Detect which cell encompasses the target text, then output its (X, Y) center coordinate. 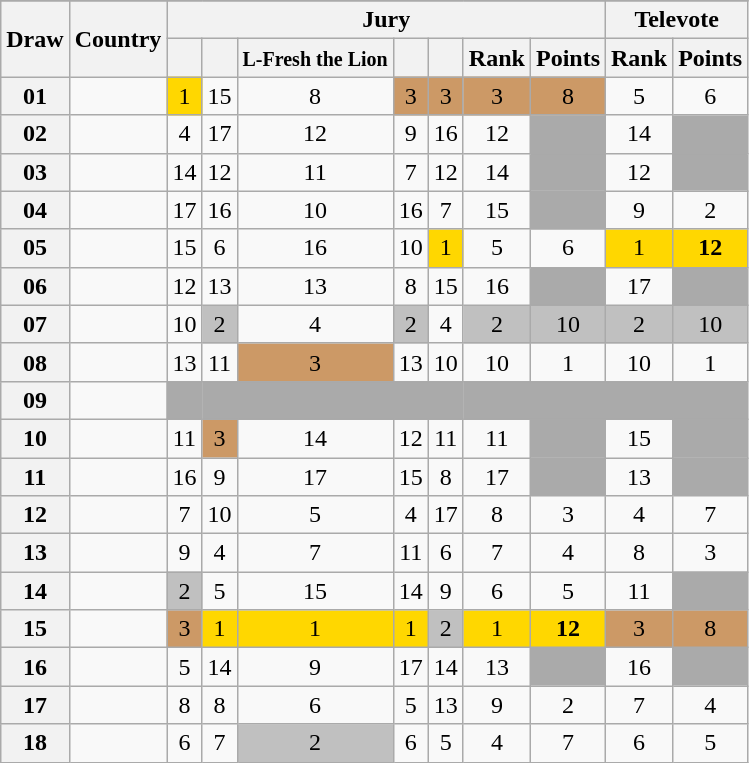
18 (35, 743)
09 (35, 400)
03 (35, 172)
Draw (35, 39)
06 (35, 286)
04 (35, 210)
01 (35, 96)
08 (35, 362)
L-Fresh the Lion (315, 58)
05 (35, 248)
Televote (677, 20)
Country (118, 39)
07 (35, 324)
02 (35, 134)
Jury (386, 20)
